Find where the given text appears and provide that cell's center as [x, y] coordinate. 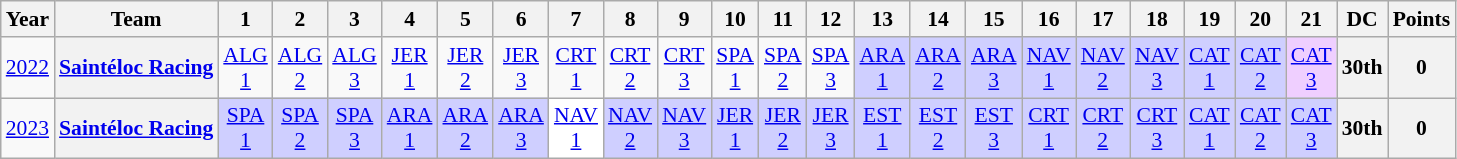
20 [1260, 19]
Team [136, 19]
3 [354, 19]
DC [1362, 19]
EST3 [994, 128]
ALG1 [245, 68]
6 [521, 19]
11 [783, 19]
9 [684, 19]
13 [882, 19]
8 [630, 19]
18 [1157, 19]
21 [1312, 19]
Year [28, 19]
5 [465, 19]
EST2 [938, 128]
16 [1049, 19]
2 [300, 19]
Points [1422, 19]
ALG2 [300, 68]
EST1 [882, 128]
ALG3 [354, 68]
12 [831, 19]
2023 [28, 128]
1 [245, 19]
19 [1210, 19]
14 [938, 19]
7 [576, 19]
2022 [28, 68]
4 [410, 19]
17 [1103, 19]
10 [735, 19]
15 [994, 19]
